Find where the given text appears and provide that cell's center as (X, Y) coordinate. 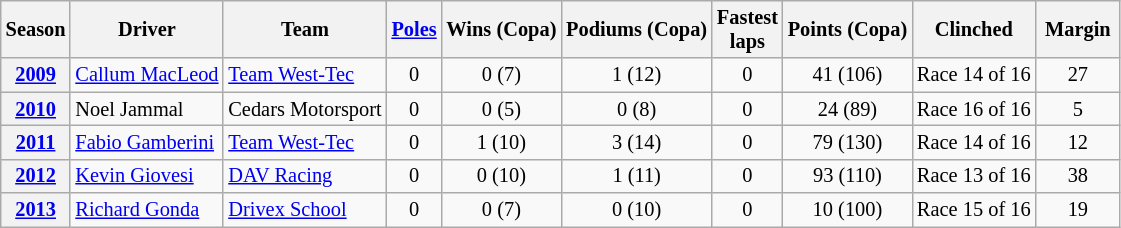
Noel Jammal (146, 109)
Fastest laps (748, 29)
Callum MacLeod (146, 75)
93 (110) (848, 176)
Race 13 of 16 (974, 176)
2011 (36, 142)
27 (1078, 75)
0 (8) (636, 109)
12 (1078, 142)
38 (1078, 176)
Wins (Copa) (502, 29)
3 (14) (636, 142)
41 (106) (848, 75)
Points (Copa) (848, 29)
Team (304, 29)
79 (130) (848, 142)
5 (1078, 109)
Richard Gonda (146, 210)
19 (1078, 210)
Race 16 of 16 (974, 109)
DAV Racing (304, 176)
24 (89) (848, 109)
2012 (36, 176)
Podiums (Copa) (636, 29)
10 (100) (848, 210)
Cedars Motorsport (304, 109)
1 (11) (636, 176)
Margin (1078, 29)
Race 15 of 16 (974, 210)
2010 (36, 109)
2013 (36, 210)
Kevin Giovesi (146, 176)
Drivex School (304, 210)
2009 (36, 75)
Fabio Gamberini (146, 142)
Driver (146, 29)
0 (5) (502, 109)
1 (10) (502, 142)
Season (36, 29)
1 (12) (636, 75)
Poles (414, 29)
Clinched (974, 29)
